For the text-containing cell, return its midpoint in (x, y) coordinate format. 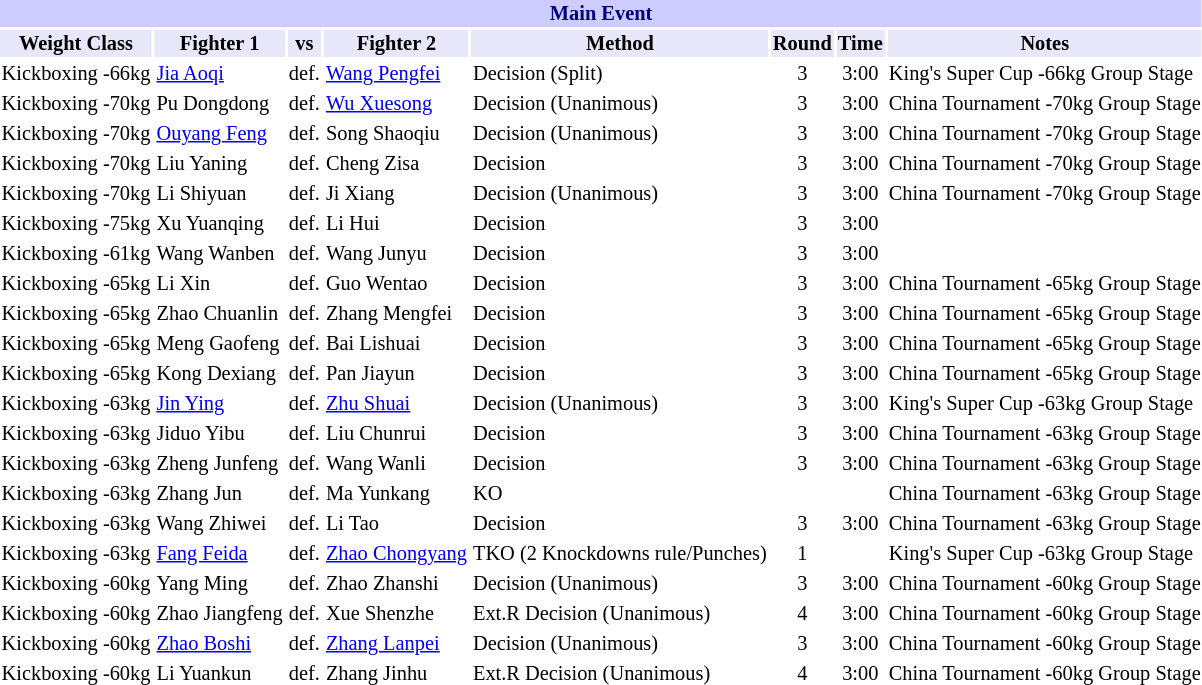
TKO (2 Knockdowns rule/Punches) (620, 554)
Time (860, 44)
Zhao Chongyang (396, 554)
Li Shiyuan (220, 194)
Wang Junyu (396, 254)
Fang Feida (220, 554)
Wang Wanben (220, 254)
Li Tao (396, 524)
Notes (1044, 44)
Liu Chunrui (396, 434)
Liu Yaning (220, 164)
Decision (Split) (620, 74)
Kickboxing -61kg (76, 254)
Main Event (601, 14)
Kong Dexiang (220, 374)
Ouyang Feng (220, 134)
King's Super Cup -66kg Group Stage (1044, 74)
Zhao Boshi (220, 644)
Round (802, 44)
1 (802, 554)
Ma Yunkang (396, 494)
Song Shaoqiu (396, 134)
Zhang Mengfei (396, 314)
Zhao Zhanshi (396, 584)
KO (620, 494)
Wang Zhiwei (220, 524)
Li Xin (220, 284)
vs (304, 44)
Zhao Jiangfeng (220, 614)
Zheng Junfeng (220, 464)
Wu Xuesong (396, 104)
Fighter 2 (396, 44)
Pan Jiayun (396, 374)
4 (802, 614)
Pu Dongdong (220, 104)
Cheng Zisa (396, 164)
Fighter 1 (220, 44)
Wang Wanli (396, 464)
Jiduo Yibu (220, 434)
Zhao Chuanlin (220, 314)
Zhang Lanpei (396, 644)
Xu Yuanqing (220, 224)
Wang Pengfei (396, 74)
Weight Class (76, 44)
Jia Aoqi (220, 74)
Zhang Jun (220, 494)
Meng Gaofeng (220, 344)
Xue Shenzhe (396, 614)
Li Hui (396, 224)
Bai Lishuai (396, 344)
Jin Ying (220, 404)
Kickboxing -66kg (76, 74)
Zhu Shuai (396, 404)
Ext.R Decision (Unanimous) (620, 614)
Yang Ming (220, 584)
Guo Wentao (396, 284)
Ji Xiang (396, 194)
Kickboxing -75kg (76, 224)
Method (620, 44)
